Identify which cell holds the provided text, then report its (X, Y) central coordinate. 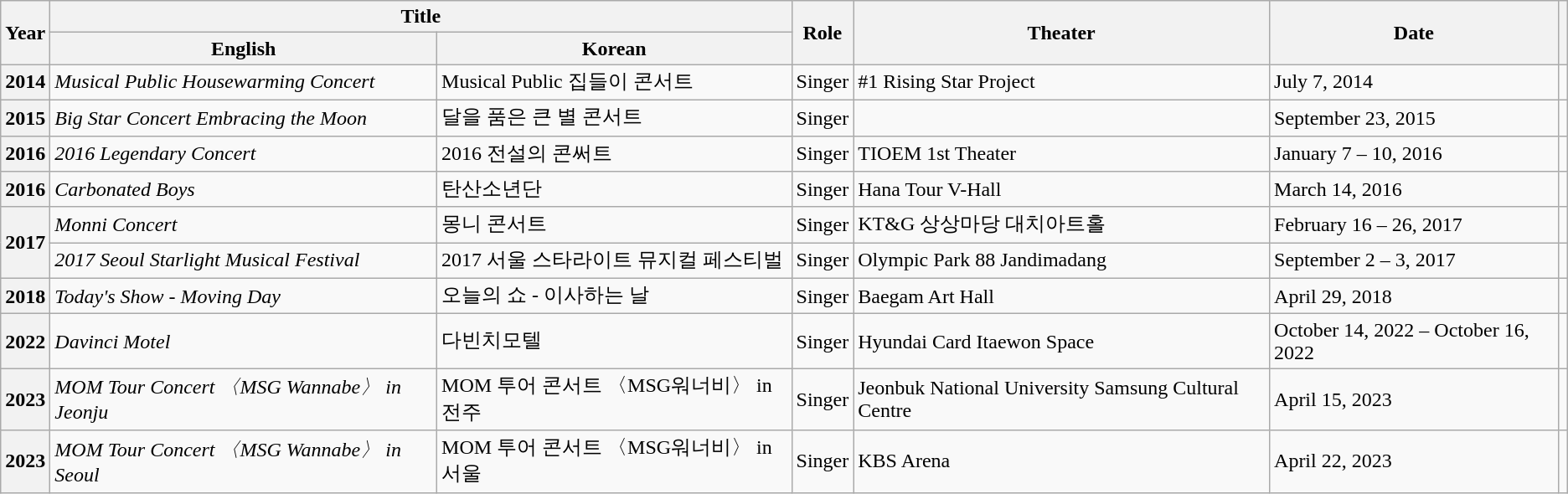
February 16 – 26, 2017 (1414, 224)
Hana Tour V-Hall (1062, 189)
MOM 투어 콘서트 〈MSG워너비〉 in 서울 (615, 461)
September 2 – 3, 2017 (1414, 261)
Role (823, 33)
Olympic Park 88 Jandimadang (1062, 261)
Big Star Concert Embracing the Moon (244, 117)
Title (420, 17)
TIOEM 1st Theater (1062, 154)
KBS Arena (1062, 461)
Baegam Art Hall (1062, 296)
탄산소년단 (615, 189)
April 22, 2023 (1414, 461)
April 29, 2018 (1414, 296)
2017 Seoul Starlight Musical Festival (244, 261)
오늘의 쇼 - 이사하는 날 (615, 296)
MOM Tour Concert 〈MSG Wannabe〉 in Seoul (244, 461)
2022 (25, 342)
January 7 – 10, 2016 (1414, 154)
MOM Tour Concert 〈MSG Wannabe〉 in Jeonju (244, 399)
Davinci Motel (244, 342)
2016 Legendary Concert (244, 154)
September 23, 2015 (1414, 117)
2018 (25, 296)
2016 전설의 콘써트 (615, 154)
Theater (1062, 33)
Monni Concert (244, 224)
2014 (25, 82)
KT&G 상상마당 대치아트홀 (1062, 224)
Year (25, 33)
Date (1414, 33)
Hyundai Card Itaewon Space (1062, 342)
다빈치모텔 (615, 342)
Musical Public 집들이 콘서트 (615, 82)
달을 품은 큰 별 콘서트 (615, 117)
MOM 투어 콘서트 〈MSG워너비〉 in 전주 (615, 399)
2017 (25, 243)
July 7, 2014 (1414, 82)
2015 (25, 117)
몽니 콘서트 (615, 224)
English (244, 49)
March 14, 2016 (1414, 189)
Korean (615, 49)
April 15, 2023 (1414, 399)
Jeonbuk National University Samsung Cultural Centre (1062, 399)
Today's Show - Moving Day (244, 296)
2017 서울 스타라이트 뮤지컬 페스티벌 (615, 261)
October 14, 2022 – October 16, 2022 (1414, 342)
#1 Rising Star Project (1062, 82)
Musical Public Housewarming Concert (244, 82)
Carbonated Boys (244, 189)
